Output the (x, y) coordinate of the center of the cell containing the given text.  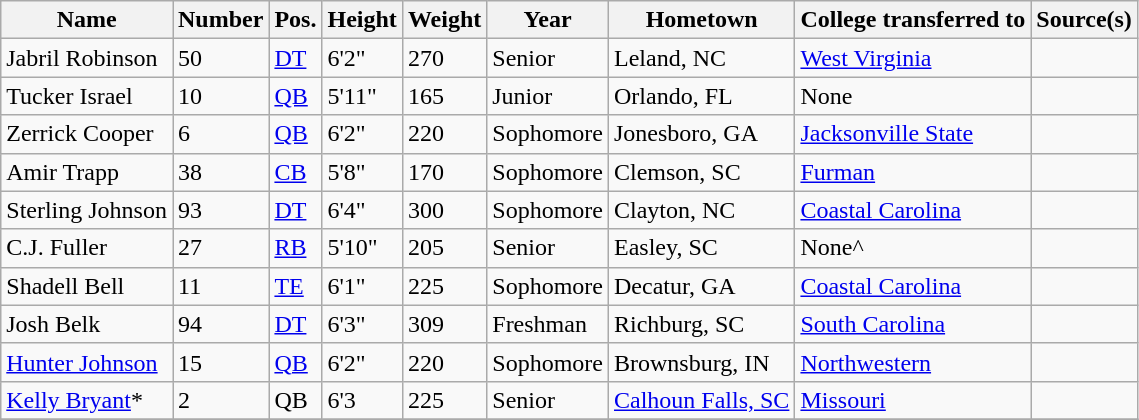
Height (362, 20)
Freshman (548, 324)
Easley, SC (701, 248)
Furman (913, 172)
Name (87, 20)
6 (220, 134)
Shadell Bell (87, 286)
Jonesboro, GA (701, 134)
15 (220, 362)
11 (220, 286)
10 (220, 96)
Jabril Robinson (87, 58)
Decatur, GA (701, 286)
300 (444, 210)
Clemson, SC (701, 172)
Weight (444, 20)
Clayton, NC (701, 210)
Zerrick Cooper (87, 134)
5'8" (362, 172)
6'4" (362, 210)
CB (296, 172)
West Virginia (913, 58)
Northwestern (913, 362)
Missouri (913, 400)
Tucker Israel (87, 96)
South Carolina (913, 324)
5'11" (362, 96)
270 (444, 58)
Leland, NC (701, 58)
6'3" (362, 324)
Orlando, FL (701, 96)
Josh Belk (87, 324)
Jacksonville State (913, 134)
College transferred to (913, 20)
Amir Trapp (87, 172)
Source(s) (1084, 20)
Year (548, 20)
170 (444, 172)
6'3 (362, 400)
Number (220, 20)
TE (296, 286)
Sterling Johnson (87, 210)
2 (220, 400)
Calhoun Falls, SC (701, 400)
205 (444, 248)
94 (220, 324)
Hometown (701, 20)
27 (220, 248)
309 (444, 324)
Brownsburg, IN (701, 362)
165 (444, 96)
Kelly Bryant* (87, 400)
50 (220, 58)
93 (220, 210)
Richburg, SC (701, 324)
Pos. (296, 20)
None^ (913, 248)
Hunter Johnson (87, 362)
Junior (548, 96)
RB (296, 248)
6'1" (362, 286)
38 (220, 172)
C.J. Fuller (87, 248)
5'10" (362, 248)
None (913, 96)
